Provide the (X, Y) coordinate of the cell's center where the given text is located.  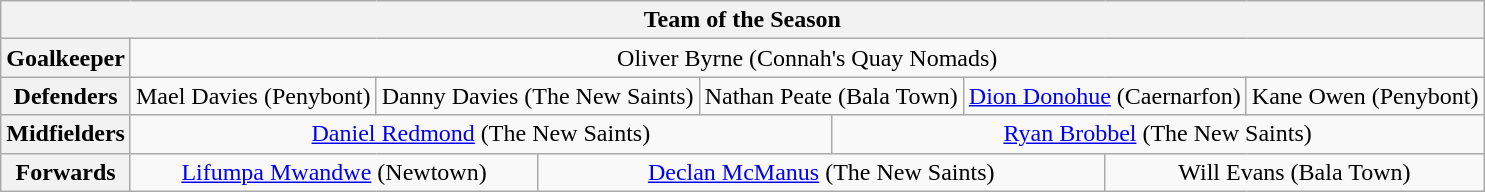
Team of the Season (742, 20)
Declan McManus (The New Saints) (822, 172)
Goalkeeper (66, 58)
Danny Davies (The New Saints) (538, 96)
Forwards (66, 172)
Oliver Byrne (Connah's Quay Nomads) (807, 58)
Kane Owen (Penybont) (1365, 96)
Midfielders (66, 134)
Nathan Peate (Bala Town) (831, 96)
Lifumpa Mwandwe (Newtown) (334, 172)
Dion Donohue (Caernarfon) (1104, 96)
Ryan Brobbel (The New Saints) (1158, 134)
Will Evans (Bala Town) (1294, 172)
Defenders (66, 96)
Mael Davies (Penybont) (253, 96)
Daniel Redmond (The New Saints) (480, 134)
